Pinpoint the cell where the given text exists, returning its [X, Y] midpoint coordinate. 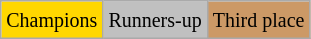
Champions [52, 20]
Runners-up [155, 20]
Third place [258, 20]
